Capture the cell that displays the provided text and extract its [x, y] central coordinate. 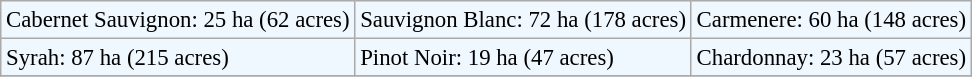
Chardonnay: 23 ha (57 acres) [831, 58]
Carmenere: 60 ha (148 acres) [831, 20]
Pinot Noir: 19 ha (47 acres) [523, 58]
Syrah: 87 ha (215 acres) [178, 58]
Sauvignon Blanc: 72 ha (178 acres) [523, 20]
Cabernet Sauvignon: 25 ha (62 acres) [178, 20]
